Search for the cell housing the specified text and yield its [X, Y] center coordinate. 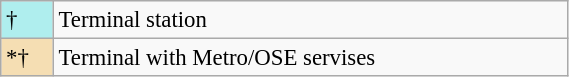
*† [27, 58]
Terminal station [310, 20]
Terminal with Metro/OSE servises [310, 58]
† [27, 20]
